Determine the (x, y) coordinate at the center of the cell enclosing the given text.  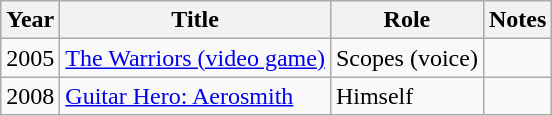
2008 (30, 96)
Notes (517, 20)
Role (406, 20)
Guitar Hero: Aerosmith (196, 96)
Year (30, 20)
The Warriors (video game) (196, 58)
Himself (406, 96)
2005 (30, 58)
Title (196, 20)
Scopes (voice) (406, 58)
